For the text-containing cell, return its midpoint in (X, Y) coordinate format. 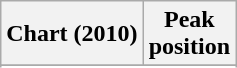
Peakposition (189, 34)
Chart (2010) (72, 34)
